Provide the (x, y) coordinate of the cell's center where the given text is located.  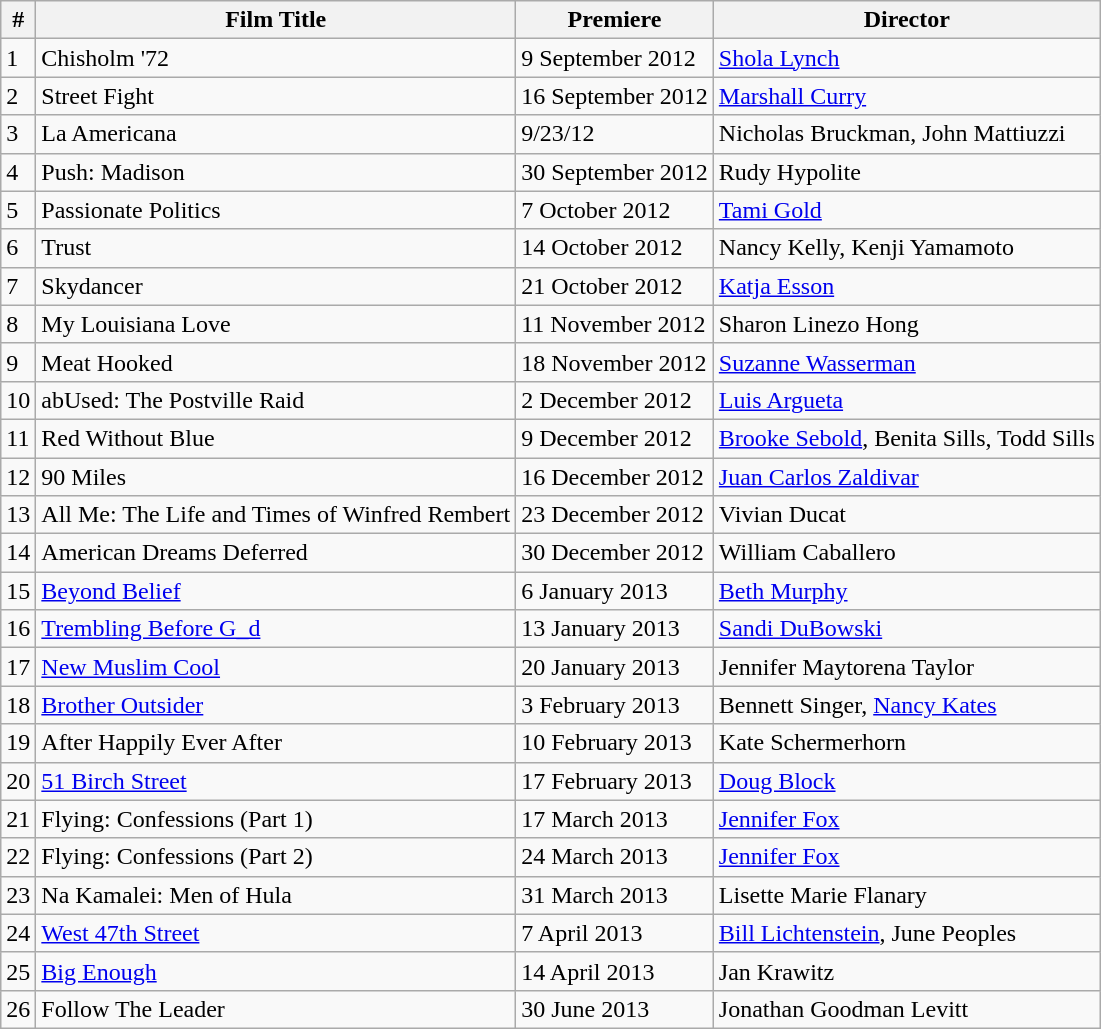
Doug Block (906, 781)
West 47th Street (276, 933)
All Me: The Life and Times of Winfred Rembert (276, 515)
Nicholas Bruckman, John Mattiuzzi (906, 134)
7 April 2013 (615, 933)
11 (18, 438)
23 (18, 895)
Juan Carlos Zaldivar (906, 477)
Bill Lichtenstein, June Peoples (906, 933)
6 January 2013 (615, 591)
14 (18, 553)
24 March 2013 (615, 857)
Flying: Confessions (Part 2) (276, 857)
15 (18, 591)
31 March 2013 (615, 895)
10 (18, 400)
21 (18, 819)
14 April 2013 (615, 971)
Kate Schermerhorn (906, 743)
12 (18, 477)
La Americana (276, 134)
10 February 2013 (615, 743)
Marshall Curry (906, 96)
Premiere (615, 20)
Shola Lynch (906, 58)
Meat Hooked (276, 362)
30 June 2013 (615, 1009)
Jonathan Goodman Levitt (906, 1009)
13 January 2013 (615, 629)
Brother Outsider (276, 705)
17 (18, 667)
9 September 2012 (615, 58)
8 (18, 324)
New Muslim Cool (276, 667)
Chisholm '72 (276, 58)
19 (18, 743)
11 November 2012 (615, 324)
Tami Gold (906, 210)
5 (18, 210)
Nancy Kelly, Kenji Yamamoto (906, 248)
17 March 2013 (615, 819)
abUsed: The Postville Raid (276, 400)
17 February 2013 (615, 781)
90 Miles (276, 477)
Sharon Linezo Hong (906, 324)
Push: Madison (276, 172)
6 (18, 248)
American Dreams Deferred (276, 553)
18 (18, 705)
Jennifer Maytorena Taylor (906, 667)
16 September 2012 (615, 96)
7 (18, 286)
20 (18, 781)
Na Kamalei: Men of Hula (276, 895)
Jan Krawitz (906, 971)
Red Without Blue (276, 438)
Follow The Leader (276, 1009)
13 (18, 515)
20 January 2013 (615, 667)
Brooke Sebold, Benita Sills, Todd Sills (906, 438)
16 December 2012 (615, 477)
Vivian Ducat (906, 515)
2 (18, 96)
My Louisiana Love (276, 324)
Sandi DuBowski (906, 629)
Trust (276, 248)
Skydancer (276, 286)
Rudy Hypolite (906, 172)
# (18, 20)
Katja Esson (906, 286)
Bennett Singer, Nancy Kates (906, 705)
26 (18, 1009)
2 December 2012 (615, 400)
23 December 2012 (615, 515)
Director (906, 20)
22 (18, 857)
Trembling Before G_d (276, 629)
After Happily Ever After (276, 743)
7 October 2012 (615, 210)
Lisette Marie Flanary (906, 895)
30 December 2012 (615, 553)
3 (18, 134)
Luis Argueta (906, 400)
Flying: Confessions (Part 1) (276, 819)
30 September 2012 (615, 172)
51 Birch Street (276, 781)
14 October 2012 (615, 248)
Big Enough (276, 971)
9/23/12 (615, 134)
William Caballero (906, 553)
9 December 2012 (615, 438)
Film Title (276, 20)
Beyond Belief (276, 591)
Street Fight (276, 96)
Beth Murphy (906, 591)
1 (18, 58)
9 (18, 362)
Passionate Politics (276, 210)
18 November 2012 (615, 362)
4 (18, 172)
21 October 2012 (615, 286)
3 February 2013 (615, 705)
Suzanne Wasserman (906, 362)
16 (18, 629)
25 (18, 971)
24 (18, 933)
